From the cell containing the given text, extract its center point as [x, y] coordinate. 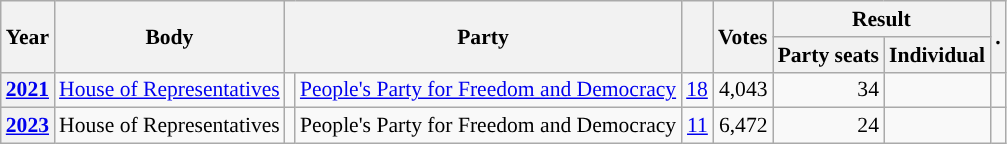
Party [483, 36]
2023 [28, 126]
. [998, 36]
Individual [937, 55]
11 [697, 126]
Year [28, 36]
2021 [28, 90]
24 [828, 126]
Result [882, 19]
Votes [743, 36]
34 [828, 90]
4,043 [743, 90]
18 [697, 90]
Body [170, 36]
6,472 [743, 126]
Party seats [828, 55]
